From the cell containing the given text, extract its center point as [x, y] coordinate. 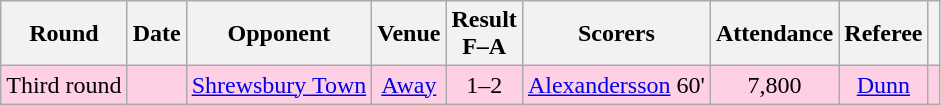
Venue [409, 34]
Shrewsbury Town [279, 85]
7,800 [774, 85]
1–2 [484, 85]
Referee [884, 34]
Round [64, 34]
Date [156, 34]
Scorers [616, 34]
Third round [64, 85]
Dunn [884, 85]
ResultF–A [484, 34]
Opponent [279, 34]
Away [409, 85]
Attendance [774, 34]
Alexandersson 60' [616, 85]
